For the text-containing cell, return its midpoint in [x, y] coordinate format. 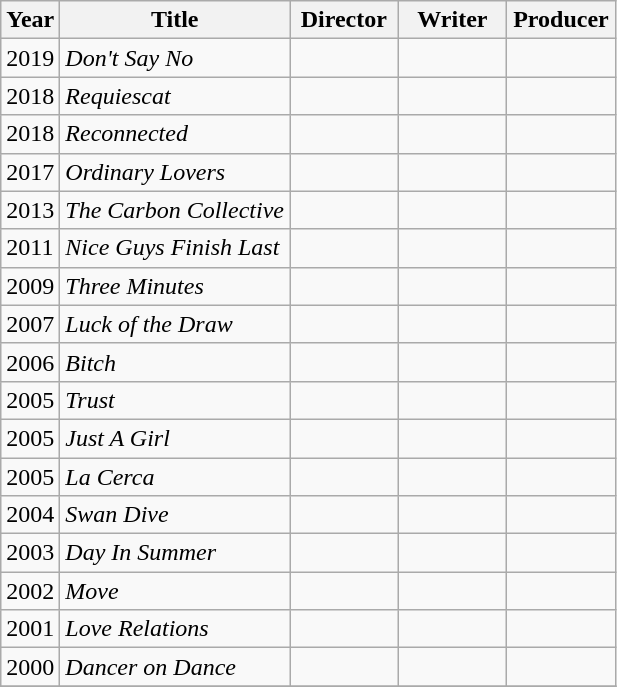
2000 [30, 667]
Trust [175, 400]
Ordinary Lovers [175, 172]
Bitch [175, 362]
Producer [562, 20]
Day In Summer [175, 553]
Three Minutes [175, 286]
Love Relations [175, 629]
Year [30, 20]
2007 [30, 324]
2002 [30, 591]
2017 [30, 172]
Director [344, 20]
Title [175, 20]
La Cerca [175, 477]
Luck of the Draw [175, 324]
Nice Guys Finish Last [175, 248]
2013 [30, 210]
Swan Dive [175, 515]
2006 [30, 362]
2001 [30, 629]
Reconnected [175, 134]
Writer [452, 20]
Just A Girl [175, 438]
2019 [30, 58]
2009 [30, 286]
Requiescat [175, 96]
Dancer on Dance [175, 667]
Don't Say No [175, 58]
The Carbon Collective [175, 210]
2011 [30, 248]
2003 [30, 553]
2004 [30, 515]
Move [175, 591]
